Capture the cell that displays the provided text and extract its (x, y) central coordinate. 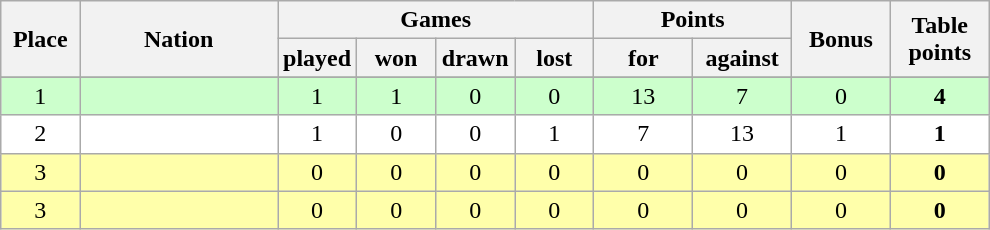
Nation (179, 39)
won (396, 58)
2 (40, 134)
Tablepoints (940, 39)
played (318, 58)
Points (693, 20)
Games (436, 20)
Bonus (842, 39)
lost (554, 58)
4 (940, 96)
drawn (476, 58)
Place (40, 39)
against (742, 58)
for (644, 58)
